Output the (x, y) coordinate of the center of the cell containing the given text.  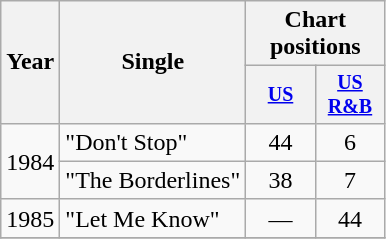
38 (280, 180)
6 (350, 142)
Year (30, 62)
— (280, 218)
Chart positions (316, 34)
Single (153, 62)
1984 (30, 161)
1985 (30, 218)
"Don't Stop" (153, 142)
"Let Me Know" (153, 218)
USR&B (350, 94)
US (280, 94)
"The Borderlines" (153, 180)
7 (350, 180)
